Return (x, y) of the center of cell containing provided text 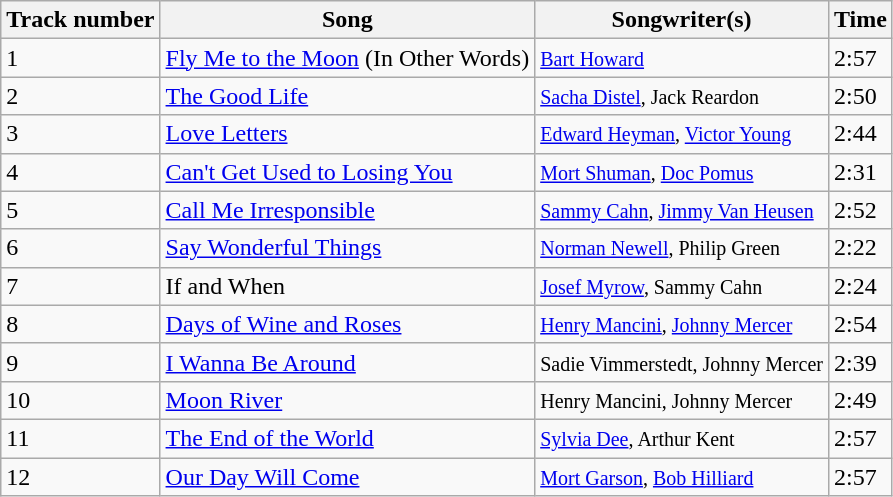
Fly Me to the Moon (In Other Words) (348, 58)
6 (80, 248)
2:22 (860, 248)
9 (80, 362)
If and When (348, 286)
2:52 (860, 210)
Mort Shuman, Doc Pomus (682, 172)
Days of Wine and Roses (348, 324)
2:50 (860, 96)
Bart Howard (682, 58)
Mort Garson, Bob Hilliard (682, 477)
Sacha Distel, Jack Reardon (682, 96)
I Wanna Be Around (348, 362)
7 (80, 286)
2:24 (860, 286)
Sadie Vimmerstedt, Johnny Mercer (682, 362)
1 (80, 58)
Josef Myrow, Sammy Cahn (682, 286)
The End of the World (348, 438)
2:39 (860, 362)
12 (80, 477)
5 (80, 210)
2:54 (860, 324)
2:31 (860, 172)
8 (80, 324)
2:44 (860, 134)
4 (80, 172)
2:49 (860, 400)
The Good Life (348, 96)
Norman Newell, Philip Green (682, 248)
Track number (80, 20)
Can't Get Used to Losing You (348, 172)
Say Wonderful Things (348, 248)
2 (80, 96)
Sammy Cahn, Jimmy Van Heusen (682, 210)
Edward Heyman, Victor Young (682, 134)
10 (80, 400)
3 (80, 134)
Sylvia Dee, Arthur Kent (682, 438)
Our Day Will Come (348, 477)
Love Letters (348, 134)
Time (860, 20)
Moon River (348, 400)
Song (348, 20)
11 (80, 438)
Call Me Irresponsible (348, 210)
Songwriter(s) (682, 20)
